Find where the given text appears and provide that cell's center as (X, Y) coordinate. 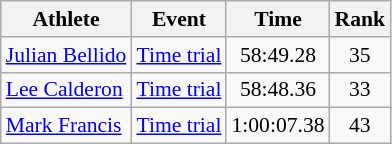
Rank (360, 19)
Julian Bellido (66, 55)
33 (360, 90)
1:00:07.38 (278, 126)
43 (360, 126)
58:48.36 (278, 90)
35 (360, 55)
Time (278, 19)
58:49.28 (278, 55)
Mark Francis (66, 126)
Event (178, 19)
Lee Calderon (66, 90)
Athlete (66, 19)
